Locate the cell with the specified text and output its [X, Y] center coordinate. 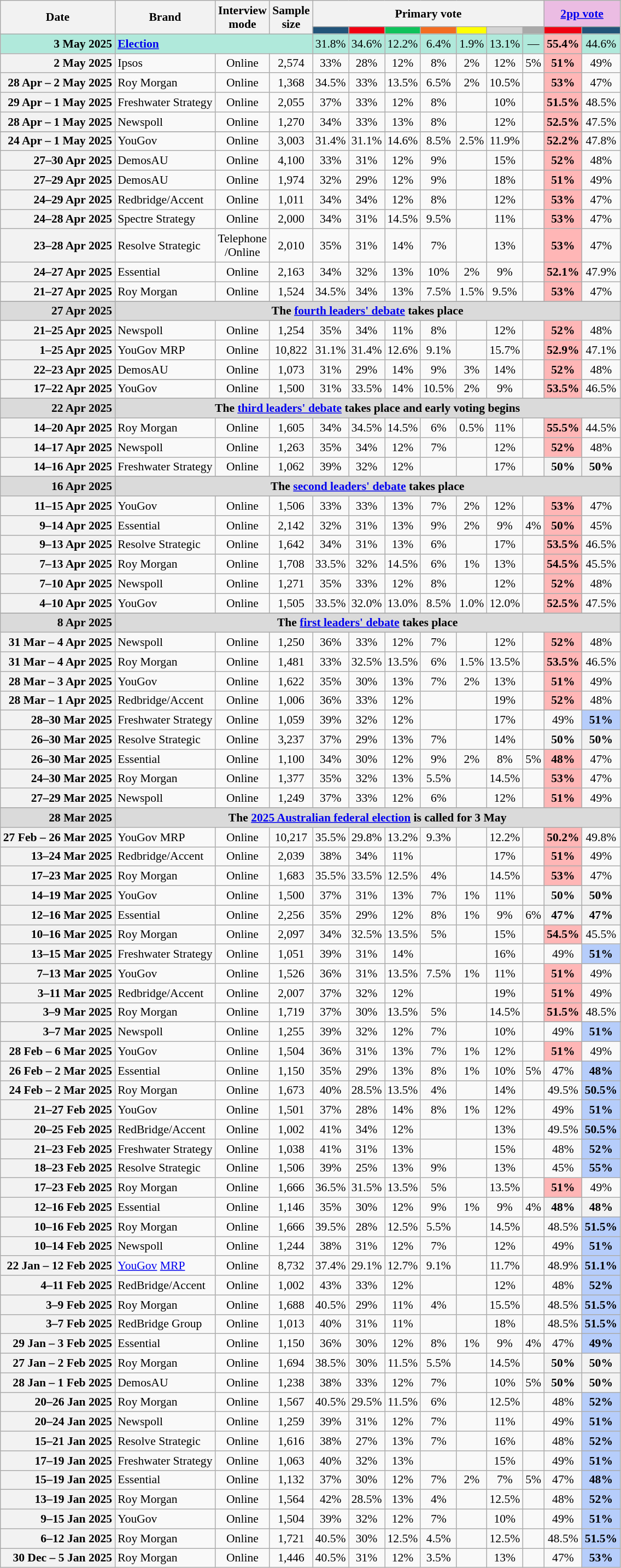
1,564 [291, 1500]
12–16 Mar 2025 [58, 915]
25% [367, 1168]
24–27 Apr 2025 [58, 272]
3–7 Feb 2025 [58, 1324]
6.5% [438, 83]
1–25 Apr 2025 [58, 350]
47.1% [601, 350]
1,974 [291, 180]
Primary vote [429, 14]
1,073 [291, 370]
1,505 [291, 603]
29 Apr – 1 May 2025 [58, 102]
21–25 Apr 2025 [58, 331]
1,146 [291, 1208]
11–15 Apr 2025 [58, 506]
29.8% [367, 837]
11.7% [505, 1266]
1,719 [291, 1012]
3,003 [291, 141]
37.4% [331, 1266]
10–16 Feb 2025 [58, 1227]
— [534, 44]
Ipsos [165, 63]
The 2025 Australian federal election is called for 3 May [367, 818]
32.0% [367, 603]
0.5% [471, 428]
Date [58, 18]
1,673 [291, 1091]
29.5% [367, 1402]
55.4% [563, 44]
12–16 Feb 2025 [58, 1208]
17–22 Apr 2025 [58, 389]
1,377 [291, 779]
Election [214, 44]
12.7% [403, 1266]
28 Mar 2025 [58, 818]
3–9 Feb 2025 [58, 1305]
7–13 Mar 2025 [58, 974]
2.5% [471, 141]
13–19 Jan 2025 [58, 1500]
2,097 [291, 935]
47.8% [601, 141]
1,250 [291, 643]
The fourth leaders' debate takes place [367, 311]
1,526 [291, 974]
7–13 Apr 2025 [58, 564]
1,688 [291, 1305]
38.5% [331, 1363]
1,254 [291, 331]
2,574 [291, 63]
23–28 Apr 2025 [58, 246]
9.3% [438, 837]
2 May 2025 [58, 63]
3–11 Mar 2025 [58, 993]
Interviewmode [243, 18]
27–29 Apr 2025 [58, 180]
2,039 [291, 856]
Brand [165, 18]
3–7 Mar 2025 [58, 1032]
13.1% [505, 44]
1,006 [291, 701]
1,011 [291, 200]
2,142 [291, 526]
24 Apr – 1 May 2025 [58, 141]
The first leaders' debate takes place [367, 623]
14–17 Apr 2025 [58, 447]
1,501 [291, 1110]
2,055 [291, 102]
43% [331, 1285]
24–30 Mar 2025 [58, 779]
1,683 [291, 876]
55% [601, 1168]
1,642 [291, 545]
1,051 [291, 954]
1.0% [471, 603]
27–29 Mar 2025 [58, 798]
The third leaders' debate takes place and early voting begins [367, 409]
12.6% [403, 350]
8,732 [291, 1266]
10–16 Mar 2025 [58, 935]
26 Feb – 2 Mar 2025 [58, 1071]
44.6% [601, 44]
1,368 [291, 83]
28 Apr – 1 May 2025 [58, 122]
20–26 Jan 2025 [58, 1402]
11.9% [505, 141]
28 Jan – 1 Feb 2025 [58, 1383]
10,217 [291, 837]
50.2% [563, 837]
29 Jan – 3 Feb 2025 [58, 1344]
9–15 Jan 2025 [58, 1519]
34.6% [367, 44]
The second leaders' debate takes place [367, 487]
9–13 Apr 2025 [58, 545]
55.5% [563, 428]
48.9% [563, 1266]
28 Mar – 3 Apr 2025 [58, 681]
28 Feb – 6 Mar 2025 [58, 1052]
1,038 [291, 1149]
Samplesize [291, 18]
1,721 [291, 1538]
12.0% [505, 603]
24–28 Apr 2025 [58, 219]
52.2% [563, 141]
7–10 Apr 2025 [58, 584]
1,244 [291, 1246]
1,616 [291, 1441]
15–19 Jan 2025 [58, 1480]
1,259 [291, 1422]
51.1% [601, 1266]
4–11 Feb 2025 [58, 1285]
22–23 Apr 2025 [58, 370]
22 Apr 2025 [58, 409]
3,237 [291, 740]
52.1% [563, 272]
1,062 [291, 467]
1,567 [291, 1402]
1,238 [291, 1383]
14–16 Apr 2025 [58, 467]
1,708 [291, 564]
2,000 [291, 219]
1,132 [291, 1480]
20–24 Jan 2025 [58, 1422]
2pp vote [582, 14]
15–21 Jan 2025 [58, 1441]
1,255 [291, 1032]
1,694 [291, 1363]
36.5% [331, 1188]
2,010 [291, 246]
1,605 [291, 428]
15.7% [505, 350]
3% [471, 370]
13–15 Mar 2025 [58, 954]
28–30 Mar 2025 [58, 720]
13.0% [403, 603]
14.6% [403, 141]
27 Feb – 26 Mar 2025 [58, 837]
13.2% [403, 837]
28 Mar – 1 Apr 2025 [58, 701]
39.5% [331, 1227]
10–14 Feb 2025 [58, 1246]
1,622 [291, 681]
27–30 Apr 2025 [58, 161]
4,100 [291, 161]
2,256 [291, 915]
3–9 Mar 2025 [58, 1012]
1,446 [291, 1558]
1,063 [291, 1461]
24 Feb – 2 Mar 2025 [58, 1091]
8 Apr 2025 [58, 623]
15.5% [505, 1305]
28 Apr – 2 May 2025 [58, 83]
1.9% [471, 44]
2,163 [291, 272]
20–25 Feb 2025 [58, 1129]
6.4% [438, 44]
6–12 Jan 2025 [58, 1538]
52.9% [563, 350]
44.5% [601, 428]
4–10 Apr 2025 [58, 603]
30 Dec – 5 Jan 2025 [58, 1558]
10,822 [291, 350]
3.5% [438, 1558]
31.5% [367, 1188]
1,481 [291, 662]
1,100 [291, 759]
1,524 [291, 292]
17–23 Mar 2025 [58, 876]
Spectre Strategy [165, 219]
1,263 [291, 447]
3 May 2025 [58, 44]
1,013 [291, 1324]
47.9% [601, 272]
21–27 Feb 2025 [58, 1110]
Telephone/Online [243, 246]
27% [367, 1441]
27 Apr 2025 [58, 311]
2,007 [291, 993]
RedBridge Group [165, 1324]
42% [331, 1500]
14–20 Apr 2025 [58, 428]
18–23 Feb 2025 [58, 1168]
22 Jan – 12 Feb 2025 [58, 1266]
17–23 Feb 2025 [58, 1188]
31.8% [331, 44]
1,270 [291, 122]
1,271 [291, 584]
49.8% [601, 837]
29.1% [367, 1266]
16 Apr 2025 [58, 487]
17–19 Jan 2025 [58, 1461]
13–24 Mar 2025 [58, 856]
1,249 [291, 798]
24–29 Apr 2025 [58, 200]
14–19 Mar 2025 [58, 896]
21–27 Apr 2025 [58, 292]
21–23 Feb 2025 [58, 1149]
4.5% [438, 1538]
1,059 [291, 720]
9–14 Apr 2025 [58, 526]
27 Jan – 2 Feb 2025 [58, 1363]
